Find where the given text appears and provide that cell's center as (x, y) coordinate. 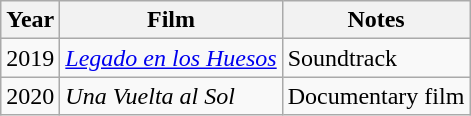
Year (30, 20)
2020 (30, 96)
2019 (30, 58)
Legado en los Huesos (171, 58)
Documentary film (376, 96)
Una Vuelta al Sol (171, 96)
Soundtrack (376, 58)
Film (171, 20)
Notes (376, 20)
